Return [X, Y] of the center of cell containing provided text 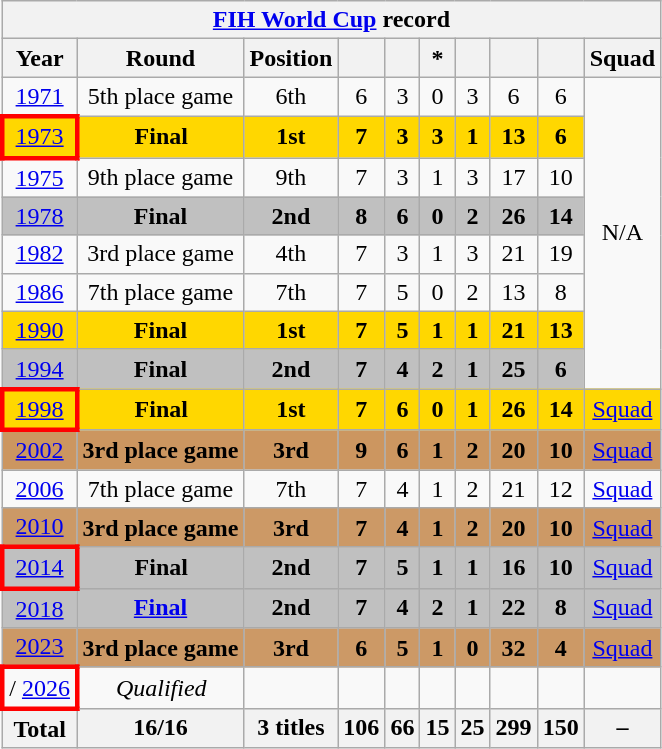
Round [160, 58]
12 [560, 489]
66 [402, 728]
299 [514, 728]
19 [560, 254]
2014 [40, 568]
2023 [40, 648]
Total [40, 728]
2006 [40, 489]
106 [362, 728]
1975 [40, 178]
Position [291, 58]
1982 [40, 254]
Qualified [160, 688]
5th place game [160, 97]
150 [560, 728]
1971 [40, 97]
2018 [40, 608]
3 titles [291, 728]
17 [514, 178]
6th [291, 97]
9th place game [160, 178]
9th [291, 178]
Year [40, 58]
22 [514, 608]
1994 [40, 369]
2002 [40, 450]
32 [514, 648]
FIH World Cup record [331, 20]
/ 2026 [40, 688]
1986 [40, 292]
– [622, 728]
* [438, 58]
16 [514, 568]
1990 [40, 330]
15 [438, 728]
9 [362, 450]
16/16 [160, 728]
1973 [40, 136]
2010 [40, 528]
1978 [40, 216]
4th [291, 254]
1998 [40, 410]
N/A [622, 233]
